Find where the given text appears and provide that cell's center as (x, y) coordinate. 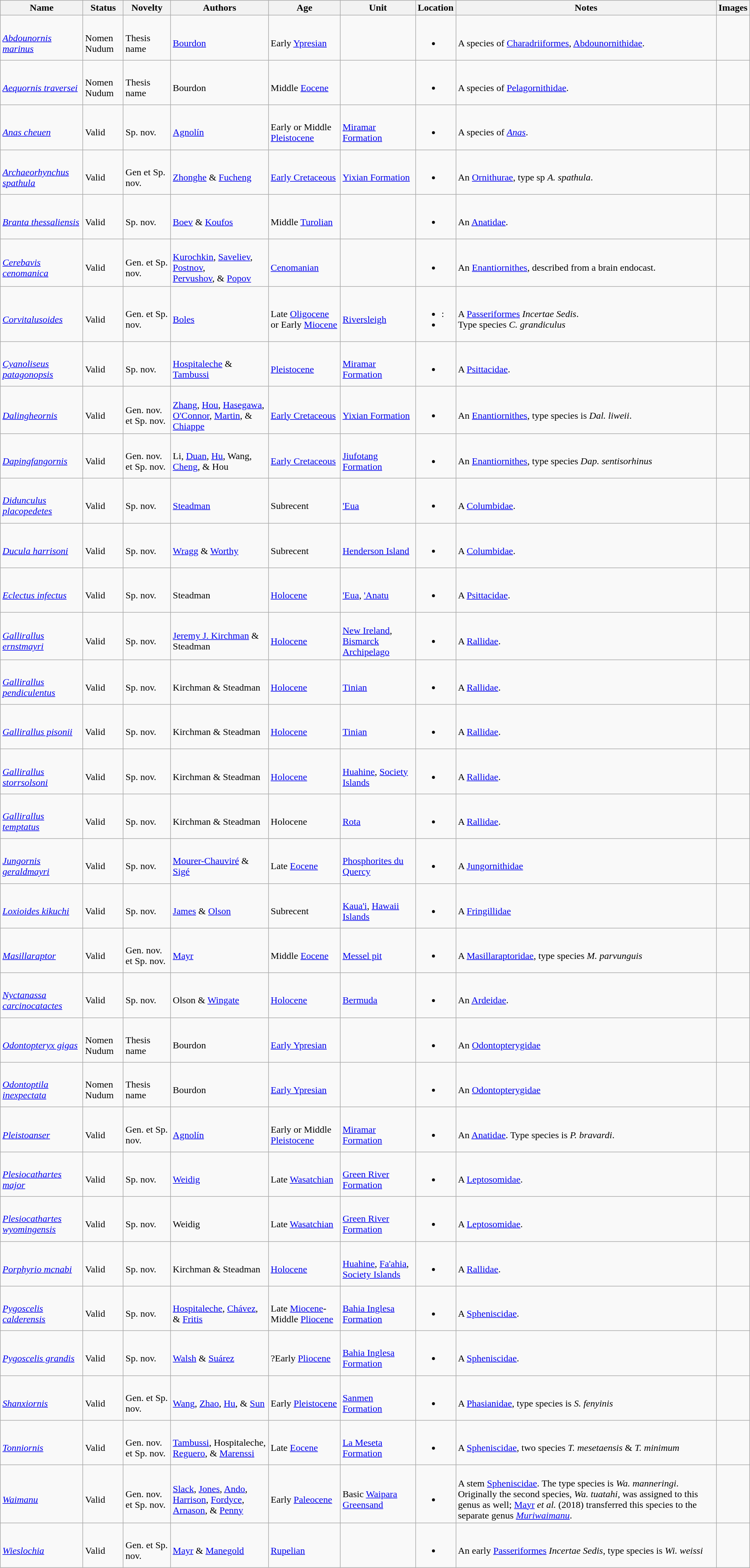
Mayr & Manegold (220, 1545)
Gallirallus ernstmayri (42, 636)
Anas cheuen (42, 127)
Gallirallus pendiculentus (42, 682)
Cerebavis cenomanica (42, 263)
Walsh & Suárez (220, 1353)
Rupelian (305, 1545)
Novelty (147, 8)
Rota (378, 816)
Late Miocene-Middle Pliocene (305, 1308)
Waimanu (42, 1494)
Pygoscelis calderensis (42, 1308)
Messel pit (378, 951)
Plesiocathartes major (42, 1174)
'Eua, 'Anatu (378, 590)
A Fringillidae (586, 905)
An Anatidae. (586, 217)
Zhang, Hou, Hasegawa, O'Connor, Martin, & Chiappe (220, 410)
Li, Duan, Hu, Wang, Cheng, & Hou (220, 456)
Gallirallus pisonii (42, 727)
Henderson Island (378, 545)
Ducula harrisoni (42, 545)
James & Olson (220, 905)
Kurochkin, Saveliev, Postnov, Pervushov, & Popov (220, 263)
Riversleigh (378, 314)
Branta thessaliensis (42, 217)
Bermuda (378, 995)
Tambussi, Hospitaleche, Reguero, & Marenssi (220, 1443)
Gallirallus storrsolsoni (42, 772)
A Spheniscidae, two species T. mesetaensis & T. minimum (586, 1443)
Early Paleocene (305, 1494)
Boev & Koufos (220, 217)
Plesiocathartes wyomingensis (42, 1219)
Gallirallus temptatus (42, 816)
Slack, Jones, Ando, Harrison, Fordyce, Arnason, & Penny (220, 1494)
Authors (220, 8)
Huahine, Society Islands (378, 772)
Olson & Wingate (220, 995)
An Ardeidae. (586, 995)
Zhonghe & Fucheng (220, 172)
Nyctanassa carcinocatactes (42, 995)
Early Pleistocene (305, 1398)
Jungornis geraldmayri (42, 861)
An early Passeriformes Incertae Sedis, type species is Wi. weissi (586, 1545)
Aequornis traversei (42, 82)
Basic Waipara Greensand (378, 1494)
Didunculus placopedetes (42, 500)
Name (42, 8)
An Enantiornithes, type species is Dal. liweii. (586, 410)
La Meseta Formation (378, 1443)
Location (436, 8)
Notes (586, 8)
Shanxiornis (42, 1398)
New Ireland, Bismarck Archipelago (378, 636)
An Ornithurae, type sp A. spathula. (586, 172)
Kaua'i, Hawaii Islands (378, 905)
Cenomanian (305, 263)
Dalingheornis (42, 410)
A Masillaraptoridae, type species M. parvunguis (586, 951)
Odontoptila inexpectata (42, 1084)
Age (305, 8)
Boles (220, 314)
A Phasianidae, type species is S. fenyinis (586, 1398)
Jeremy J. Kirchman & Steadman (220, 636)
Cyanoliseus patagonopsis (42, 364)
Gen et Sp. nov. (147, 172)
Corvitalusoides (42, 314)
A Jungornithidae (586, 861)
Loxioides kikuchi (42, 905)
Status (103, 8)
Late Oligocene or Early Miocene (305, 314)
Sanmen Formation (378, 1398)
Huahine, Fa'ahia,Society Islands (378, 1263)
Masillaraptor (42, 951)
Hospitaleche & Tambussi (220, 364)
A species of Pelagornithidae. (586, 82)
Middle Turolian (305, 217)
An Enantiornithes, described from a brain endocast. (586, 263)
Archaeorhynchus spathula (42, 172)
Wragg & Worthy (220, 545)
: (436, 314)
Mayr (220, 951)
A species of Anas. (586, 127)
Pygoscelis grandis (42, 1353)
Hospitaleche, Chávez, & Fritis (220, 1308)
Wang, Zhao, Hu, & Sun (220, 1398)
Porphyrio mcnabi (42, 1263)
Dapingfangornis (42, 456)
Eclectus infectus (42, 590)
?Early Pliocene (305, 1353)
Abdounornis marinus (42, 38)
Odontopteryx gigas (42, 1040)
Images (733, 8)
Mourer-Chauviré & Sigé (220, 861)
Jiufotang Formation (378, 456)
Unit (378, 8)
Phosphorites du Quercy (378, 861)
Pleistocene (305, 364)
A Passeriformes Incertae Sedis. Type species C. grandiculus (586, 314)
A species of Charadriiformes, Abdounornithidae. (586, 38)
An Anatidae. Type species is P. bravardi. (586, 1129)
Wieslochia (42, 1545)
'Eua (378, 500)
An Enantiornithes, type species Dap. sentisorhinus (586, 456)
Pleistoanser (42, 1129)
Tonniornis (42, 1443)
